For the text-containing cell, return its midpoint in (X, Y) coordinate format. 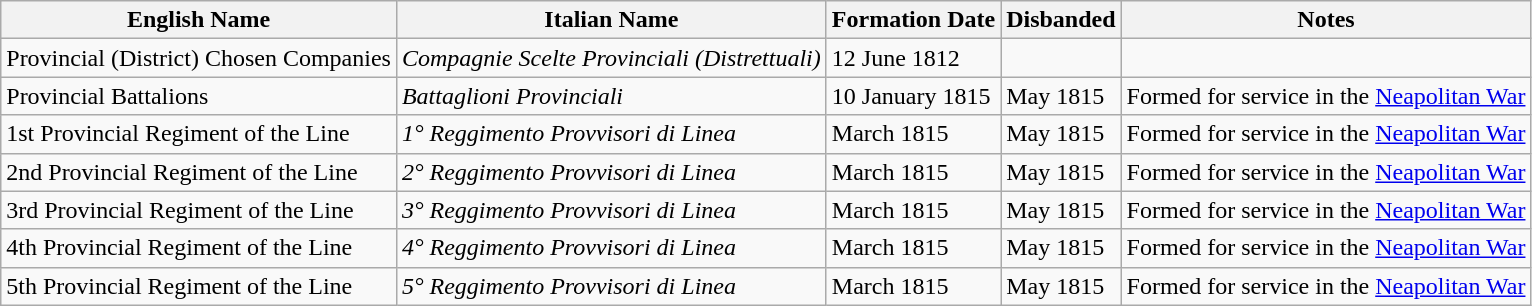
Compagnie Scelte Provinciali (Distrettuali) (611, 58)
1st Provincial Regiment of the Line (199, 134)
English Name (199, 20)
Battaglioni Provinciali (611, 96)
Italian Name (611, 20)
3° Reggimento Provvisori di Linea (611, 210)
Provincial (District) Chosen Companies (199, 58)
10 January 1815 (913, 96)
Notes (1326, 20)
4° Reggimento Provvisori di Linea (611, 248)
Provincial Battalions (199, 96)
1° Reggimento Provvisori di Linea (611, 134)
5° Reggimento Provvisori di Linea (611, 286)
2nd Provincial Regiment of the Line (199, 172)
12 June 1812 (913, 58)
Disbanded (1061, 20)
3rd Provincial Regiment of the Line (199, 210)
2° Reggimento Provvisori di Linea (611, 172)
Formation Date (913, 20)
4th Provincial Regiment of the Line (199, 248)
5th Provincial Regiment of the Line (199, 286)
